Detect which cell encompasses the target text, then output its (x, y) center coordinate. 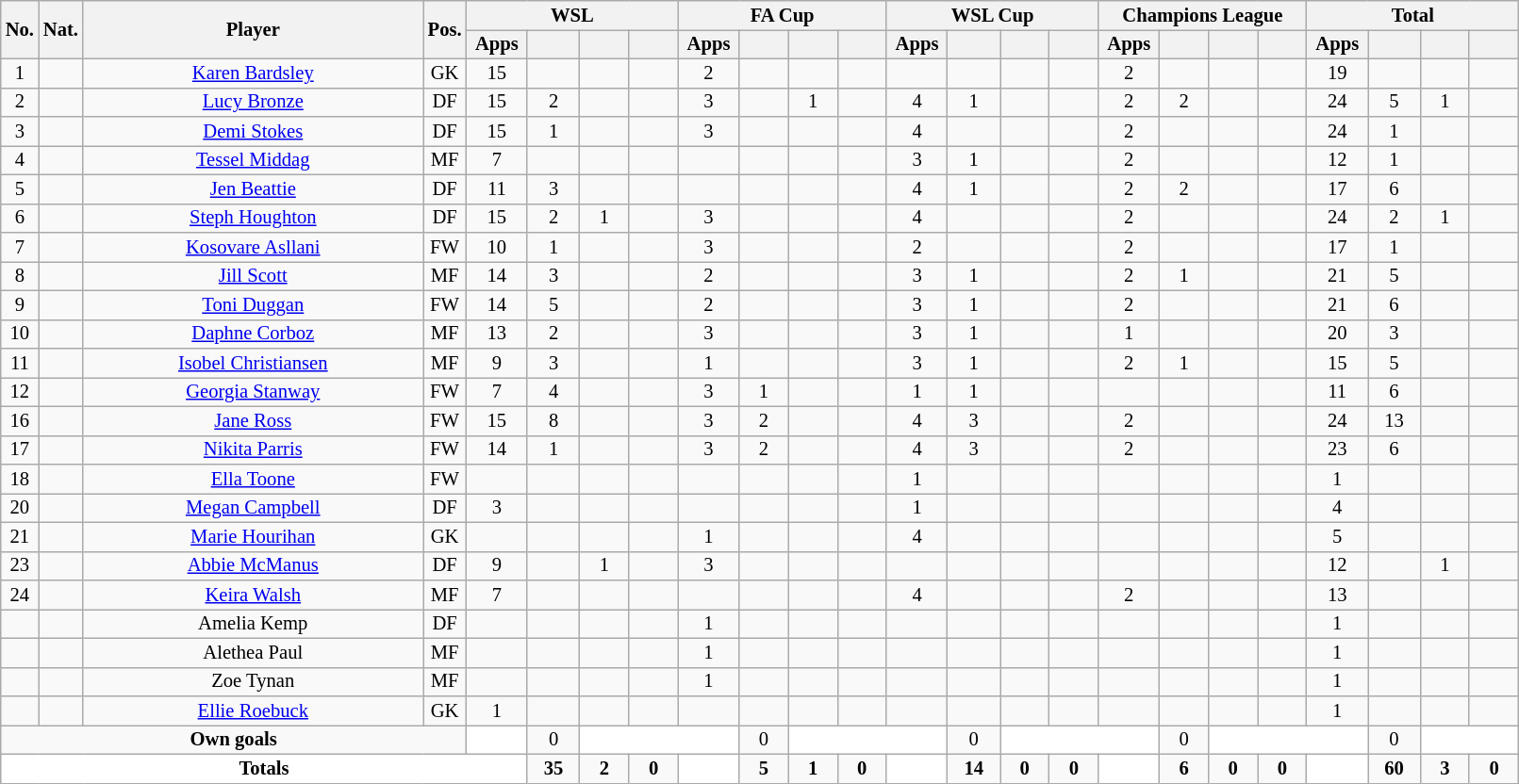
35 (553, 769)
Megan Campbell (253, 507)
Abbie McManus (253, 565)
Champions League (1203, 15)
16 (20, 420)
Pos. (445, 29)
Alethea Paul (253, 652)
Daphne Corboz (253, 334)
Totals (264, 769)
Keira Walsh (253, 596)
Total (1412, 15)
Amelia Kemp (253, 624)
60 (1395, 769)
Kosovare Asllani (253, 247)
Isobel Christiansen (253, 364)
Tessel Middag (253, 160)
Zoe Tynan (253, 682)
Toni Duggan (253, 305)
Own goals (234, 739)
Ella Toone (253, 479)
FA Cup (783, 15)
WSL Cup (992, 15)
No. (20, 29)
Jane Ross (253, 420)
Georgia Stanway (253, 392)
Jill Scott (253, 275)
Lucy Bronze (253, 102)
19 (1337, 73)
18 (20, 479)
Steph Houghton (253, 219)
Ellie Roebuck (253, 710)
Jen Beattie (253, 188)
Nikita Parris (253, 450)
Nat. (60, 29)
Karen Bardsley (253, 73)
Marie Hourihan (253, 537)
Player (253, 29)
WSL (573, 15)
Demi Stokes (253, 132)
